Return the (X, Y) coordinate for the center point of the cell that contains the specified text.  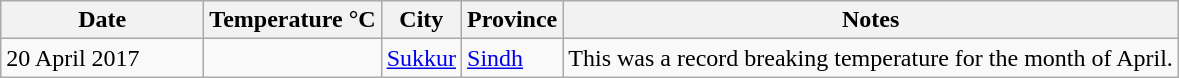
20 April 2017 (102, 58)
City (421, 20)
Sukkur (421, 58)
Date (102, 20)
Temperature °C (292, 20)
Sindh (512, 58)
Notes (871, 20)
This was a record breaking temperature for the month of April. (871, 58)
Province (512, 20)
